Pinpoint the cell where the given text exists, returning its [x, y] midpoint coordinate. 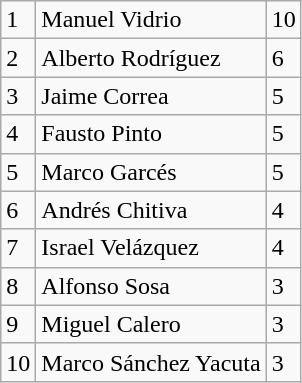
Fausto Pinto [151, 134]
Andrés Chitiva [151, 210]
Israel Velázquez [151, 248]
Manuel Vidrio [151, 20]
Marco Garcés [151, 172]
8 [18, 286]
7 [18, 248]
9 [18, 324]
Jaime Correa [151, 96]
2 [18, 58]
Miguel Calero [151, 324]
1 [18, 20]
Alberto Rodríguez [151, 58]
Alfonso Sosa [151, 286]
Marco Sánchez Yacuta [151, 362]
